From the cell containing the given text, extract its center point as (X, Y) coordinate. 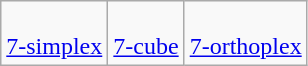
7-orthoplex (246, 34)
7-simplex (54, 34)
7-cube (146, 34)
